For the text-containing cell, return its midpoint in (X, Y) coordinate format. 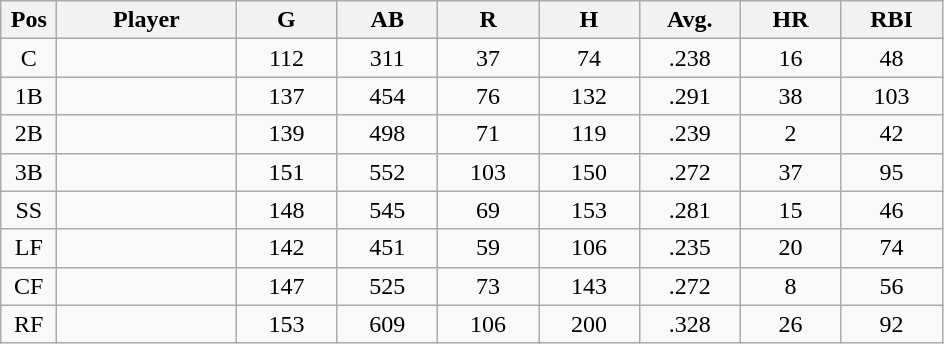
AB (388, 20)
CF (29, 286)
46 (892, 210)
.235 (690, 248)
Pos (29, 20)
56 (892, 286)
SS (29, 210)
42 (892, 134)
R (488, 20)
92 (892, 324)
454 (388, 96)
3B (29, 172)
69 (488, 210)
112 (286, 58)
139 (286, 134)
552 (388, 172)
59 (488, 248)
132 (590, 96)
20 (790, 248)
.281 (690, 210)
545 (388, 210)
119 (590, 134)
38 (790, 96)
451 (388, 248)
.238 (690, 58)
137 (286, 96)
.291 (690, 96)
H (590, 20)
609 (388, 324)
498 (388, 134)
200 (590, 324)
142 (286, 248)
525 (388, 286)
71 (488, 134)
76 (488, 96)
Avg. (690, 20)
15 (790, 210)
151 (286, 172)
2B (29, 134)
RF (29, 324)
1B (29, 96)
HR (790, 20)
148 (286, 210)
143 (590, 286)
Player (146, 20)
2 (790, 134)
147 (286, 286)
RBI (892, 20)
73 (488, 286)
48 (892, 58)
LF (29, 248)
.328 (690, 324)
.239 (690, 134)
C (29, 58)
8 (790, 286)
26 (790, 324)
311 (388, 58)
150 (590, 172)
G (286, 20)
95 (892, 172)
16 (790, 58)
